Find where the given text appears and provide that cell's center as (x, y) coordinate. 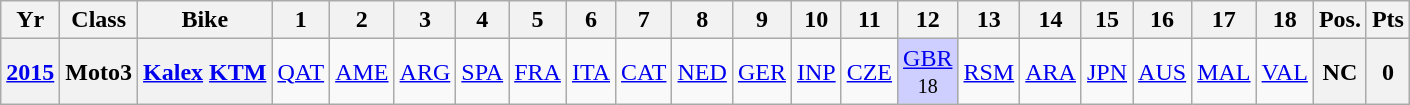
ITA (590, 72)
11 (869, 20)
ARG (425, 72)
CZE (869, 72)
13 (989, 20)
Moto3 (99, 72)
12 (928, 20)
SPA (482, 72)
0 (1388, 72)
1 (301, 20)
QAT (301, 72)
VAL (1284, 72)
Pts (1388, 20)
AME (362, 72)
2015 (30, 72)
16 (1162, 20)
17 (1224, 20)
2 (362, 20)
FRA (538, 72)
8 (702, 20)
CAT (644, 72)
10 (816, 20)
18 (1284, 20)
JPN (1106, 72)
4 (482, 20)
GBR18 (928, 72)
9 (762, 20)
AUS (1162, 72)
Kalex KTM (205, 72)
15 (1106, 20)
GER (762, 72)
Yr (30, 20)
ARA (1051, 72)
14 (1051, 20)
NC (1340, 72)
Class (99, 20)
7 (644, 20)
3 (425, 20)
5 (538, 20)
NED (702, 72)
Pos. (1340, 20)
MAL (1224, 72)
INP (816, 72)
RSM (989, 72)
6 (590, 20)
Bike (205, 20)
